Locate the cell with the specified text and output its (X, Y) center coordinate. 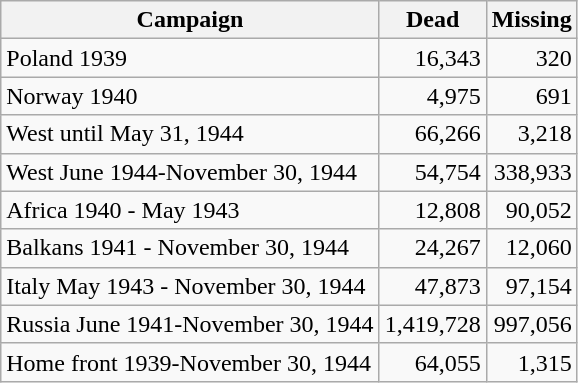
47,873 (432, 286)
Dead (432, 20)
Russia June 1941-November 30, 1944 (190, 324)
West June 1944-November 30, 1944 (190, 172)
24,267 (432, 248)
16,343 (432, 58)
90,052 (532, 210)
320 (532, 58)
54,754 (432, 172)
64,055 (432, 362)
Campaign (190, 20)
97,154 (532, 286)
66,266 (432, 134)
12,808 (432, 210)
Africa 1940 - May 1943 (190, 210)
Poland 1939 (190, 58)
Italy May 1943 - November 30, 1944 (190, 286)
Norway 1940 (190, 96)
West until May 31, 1944 (190, 134)
Balkans 1941 - November 30, 1944 (190, 248)
1,419,728 (432, 324)
Missing (532, 20)
338,933 (532, 172)
3,218 (532, 134)
4,975 (432, 96)
1,315 (532, 362)
Home front 1939-November 30, 1944 (190, 362)
12,060 (532, 248)
997,056 (532, 324)
691 (532, 96)
